Output the [X, Y] coordinate of the center of the cell containing the given text.  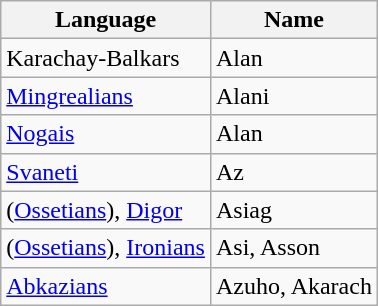
Svaneti [106, 172]
(Ossetians), Ironians [106, 248]
Asiag [294, 210]
Abkazians [106, 286]
Karachay-Balkars [106, 58]
Asi, Asson [294, 248]
Mingrealians [106, 96]
Azuho, Akarach [294, 286]
Az [294, 172]
Name [294, 20]
Language [106, 20]
Nogais [106, 134]
Alani [294, 96]
(Ossetians), Digor [106, 210]
